Capture the cell that displays the provided text and extract its (X, Y) central coordinate. 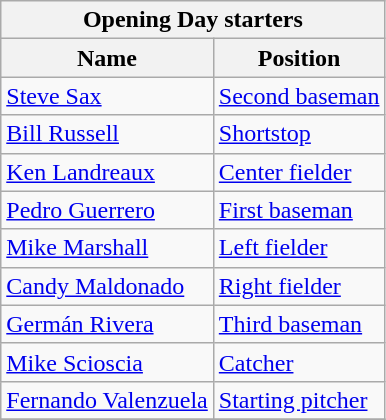
Starting pitcher (299, 400)
Opening Day starters (193, 20)
Germán Rivera (108, 324)
Bill Russell (108, 134)
Center fielder (299, 172)
Steve Sax (108, 96)
Mike Scioscia (108, 362)
Pedro Guerrero (108, 210)
Catcher (299, 362)
Right fielder (299, 286)
Name (108, 58)
Second baseman (299, 96)
Candy Maldonado (108, 286)
Left fielder (299, 248)
Position (299, 58)
Ken Landreaux (108, 172)
First baseman (299, 210)
Fernando Valenzuela (108, 400)
Third baseman (299, 324)
Mike Marshall (108, 248)
Shortstop (299, 134)
